Locate the cell with the specified text and output its [X, Y] center coordinate. 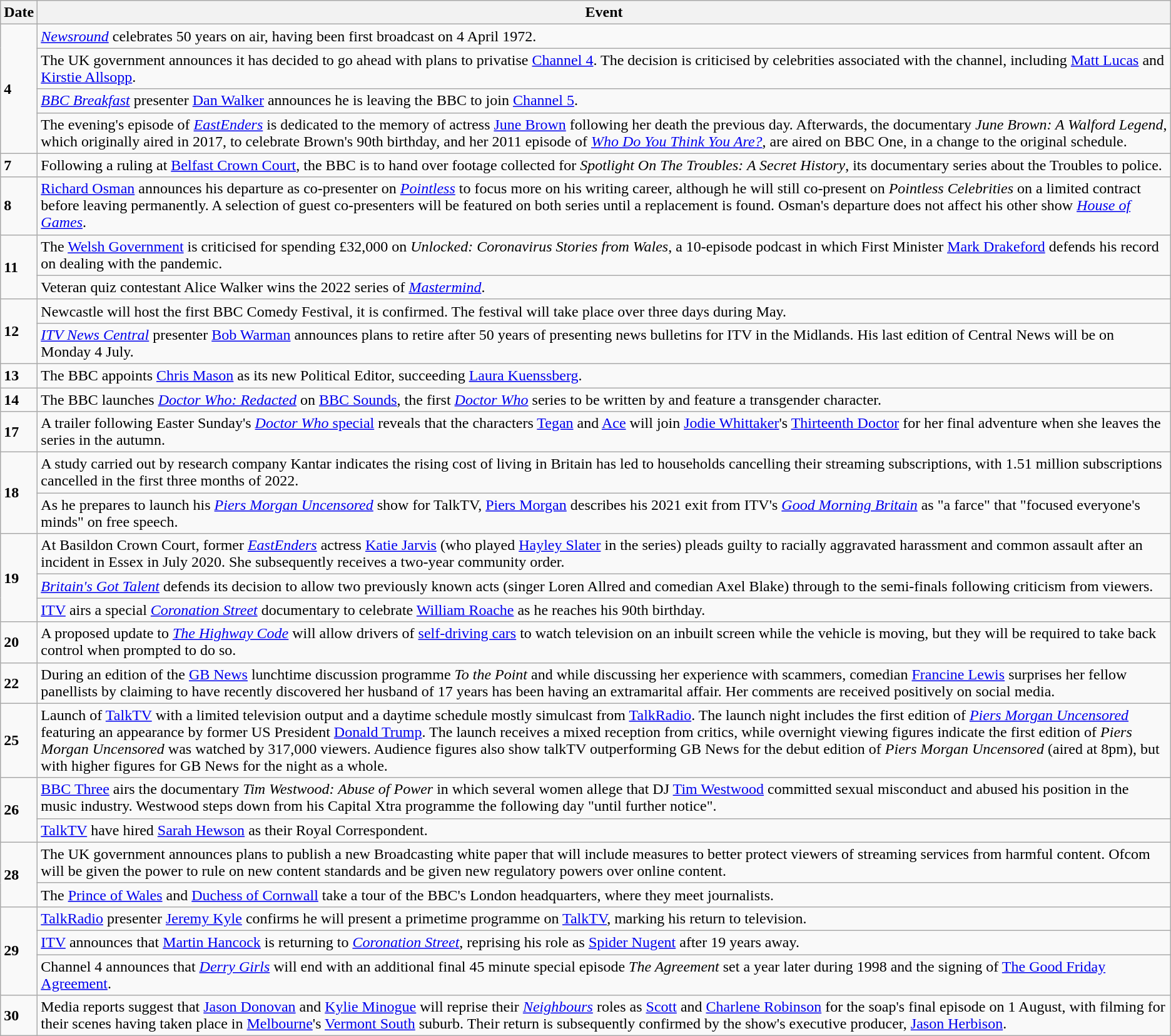
11 [19, 267]
8 [19, 206]
7 [19, 165]
14 [19, 400]
ITV airs a special Coronation Street documentary to celebrate William Roache as he reaches his 90th birthday. [604, 610]
BBC Breakfast presenter Dan Walker announces he is leaving the BBC to join Channel 5. [604, 101]
Date [19, 13]
ITV announces that Martin Hancock is returning to Coronation Street, reprising his role as Spider Nugent after 19 years away. [604, 942]
Newcastle will host the first BBC Comedy Festival, it is confirmed. The festival will take place over three days during May. [604, 311]
20 [19, 642]
12 [19, 332]
26 [19, 810]
The BBC launches Doctor Who: Redacted on BBC Sounds, the first Doctor Who series to be written by and feature a transgender character. [604, 400]
18 [19, 493]
19 [19, 578]
4 [19, 89]
The BBC appoints Chris Mason as its new Political Editor, succeeding Laura Kuenssberg. [604, 375]
22 [19, 683]
Veteran quiz contestant Alice Walker wins the 2022 series of Mastermind. [604, 287]
TalkRadio presenter Jeremy Kyle confirms he will present a primetime programme on TalkTV, marking his return to television. [604, 918]
29 [19, 951]
17 [19, 432]
30 [19, 1016]
Event [604, 13]
13 [19, 375]
28 [19, 875]
Newsround celebrates 50 years on air, having been first broadcast on 4 April 1972. [604, 36]
The Prince of Wales and Duchess of Cornwall take a tour of the BBC's London headquarters, where they meet journalists. [604, 895]
TalkTV have hired Sarah Hewson as their Royal Correspondent. [604, 830]
25 [19, 741]
